Determine the [X, Y] coordinate at the center of the cell enclosing the given text.  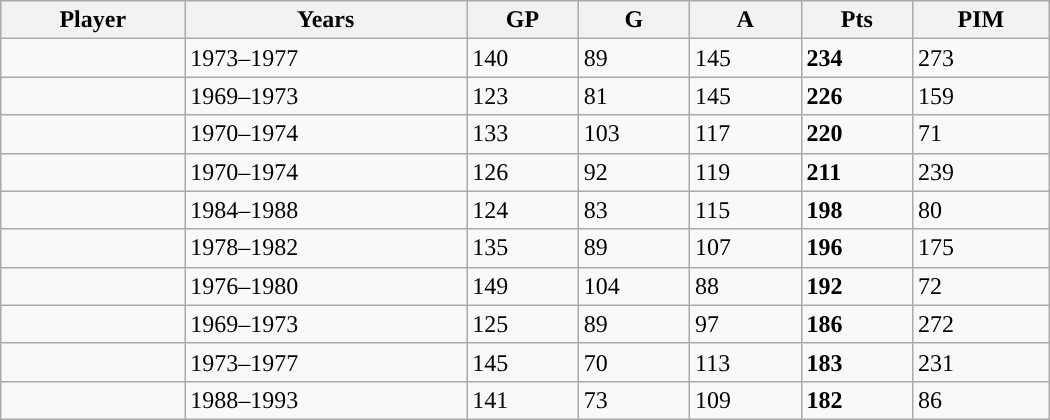
149 [522, 286]
83 [634, 210]
104 [634, 286]
1976–1980 [326, 286]
220 [856, 134]
135 [522, 248]
Pts [856, 20]
117 [746, 134]
231 [980, 362]
124 [522, 210]
119 [746, 172]
126 [522, 172]
1978–1982 [326, 248]
72 [980, 286]
125 [522, 324]
92 [634, 172]
1988–1993 [326, 400]
140 [522, 58]
Years [326, 20]
G [634, 20]
159 [980, 96]
73 [634, 400]
1984–1988 [326, 210]
272 [980, 324]
133 [522, 134]
86 [980, 400]
182 [856, 400]
109 [746, 400]
198 [856, 210]
141 [522, 400]
211 [856, 172]
GP [522, 20]
80 [980, 210]
123 [522, 96]
239 [980, 172]
192 [856, 286]
234 [856, 58]
186 [856, 324]
113 [746, 362]
196 [856, 248]
183 [856, 362]
115 [746, 210]
A [746, 20]
PIM [980, 20]
273 [980, 58]
103 [634, 134]
Player [93, 20]
97 [746, 324]
88 [746, 286]
81 [634, 96]
107 [746, 248]
71 [980, 134]
226 [856, 96]
70 [634, 362]
175 [980, 248]
